From the cell containing the given text, extract its center point as (X, Y) coordinate. 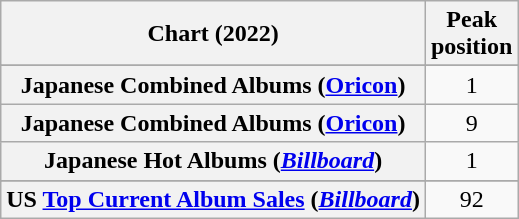
Chart (2022) (214, 34)
9 (471, 123)
Peakposition (471, 34)
92 (471, 199)
US Top Current Album Sales (Billboard) (214, 199)
Japanese Hot Albums (Billboard) (214, 161)
